Detect which cell encompasses the target text, then output its [X, Y] center coordinate. 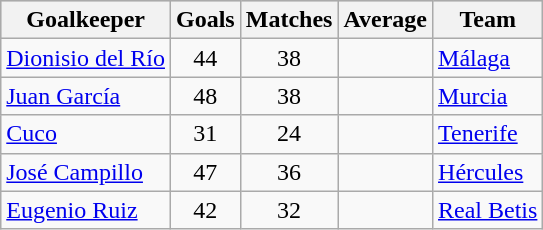
36 [289, 172]
31 [205, 134]
Average [386, 20]
José Campillo [86, 172]
Hércules [488, 172]
Goalkeeper [86, 20]
Team [488, 20]
32 [289, 210]
Goals [205, 20]
Murcia [488, 96]
44 [205, 58]
Eugenio Ruiz [86, 210]
Matches [289, 20]
Dionisio del Río [86, 58]
Real Betis [488, 210]
Cuco [86, 134]
Málaga [488, 58]
Tenerife [488, 134]
24 [289, 134]
42 [205, 210]
47 [205, 172]
48 [205, 96]
Juan García [86, 96]
